Pinpoint the cell where the given text exists, returning its [X, Y] midpoint coordinate. 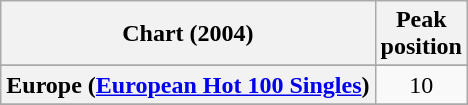
10 [421, 85]
Peakposition [421, 34]
Europe (European Hot 100 Singles) [188, 85]
Chart (2004) [188, 34]
